For the text-containing cell, return its midpoint in (X, Y) coordinate format. 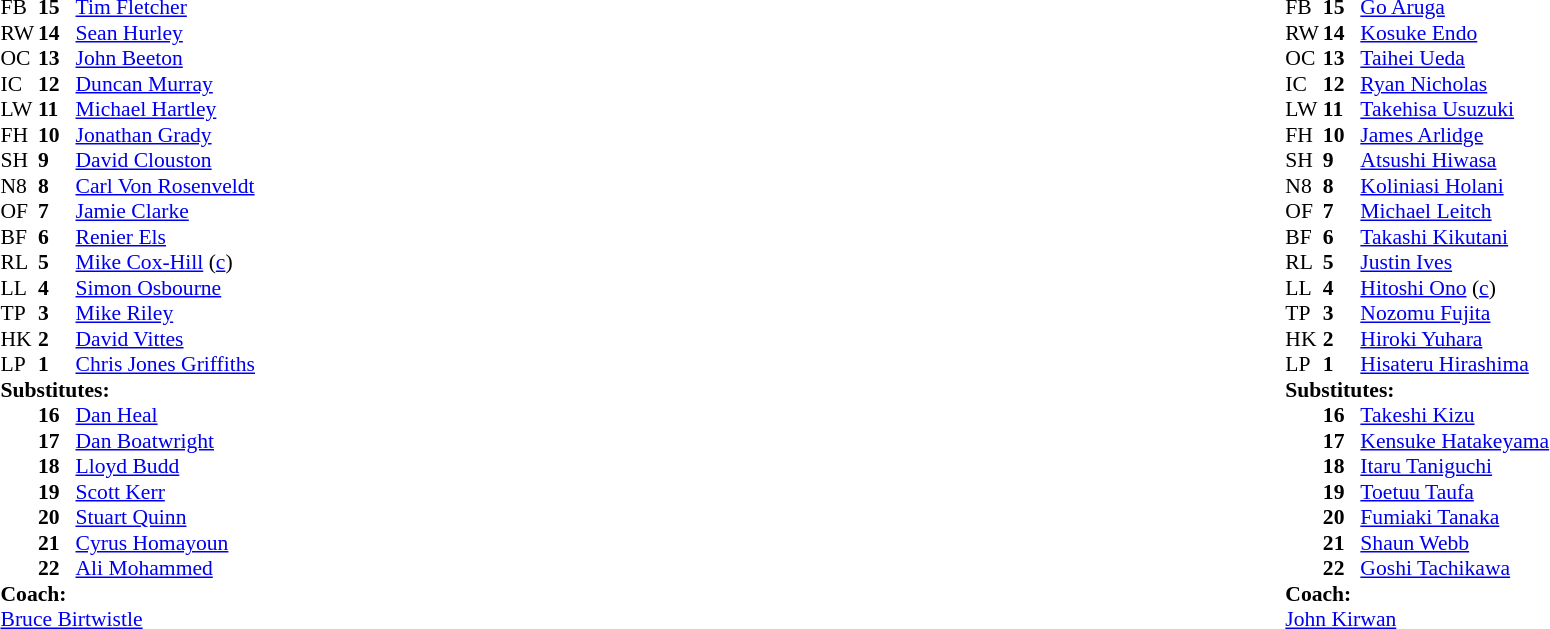
Carl Von Rosenveldt (166, 186)
Ali Mohammed (166, 569)
Justin Ives (1454, 263)
Hisateru Hirashima (1454, 365)
Mike Cox-Hill (c) (166, 263)
Jonathan Grady (166, 135)
Shaun Webb (1454, 543)
Nozomu Fujita (1454, 313)
Mike Riley (166, 313)
David Vittes (166, 339)
Takeshi Kizu (1454, 415)
Kensuke Hatakeyama (1454, 441)
Hitoshi Ono (c) (1454, 288)
Stuart Quinn (166, 517)
Toetuu Taufa (1454, 492)
Lloyd Budd (166, 467)
Kosuke Endo (1454, 33)
Dan Heal (166, 415)
Jamie Clarke (166, 211)
Simon Osbourne (166, 288)
Takehisa Usuzuki (1454, 109)
Ryan Nicholas (1454, 84)
Michael Hartley (166, 109)
Taihei Ueda (1454, 59)
Itaru Taniguchi (1454, 467)
Dan Boatwright (166, 441)
Atsushi Hiwasa (1454, 161)
Koliniasi Holani (1454, 186)
Scott Kerr (166, 492)
Chris Jones Griffiths (166, 365)
Renier Els (166, 237)
Takashi Kikutani (1454, 237)
David Clouston (166, 161)
Michael Leitch (1454, 211)
Sean Hurley (166, 33)
Cyrus Homayoun (166, 543)
James Arlidge (1454, 135)
Hiroki Yuhara (1454, 339)
Goshi Tachikawa (1454, 569)
Duncan Murray (166, 84)
John Beeton (166, 59)
Fumiaki Tanaka (1454, 517)
